Capture the cell that displays the provided text and extract its (x, y) central coordinate. 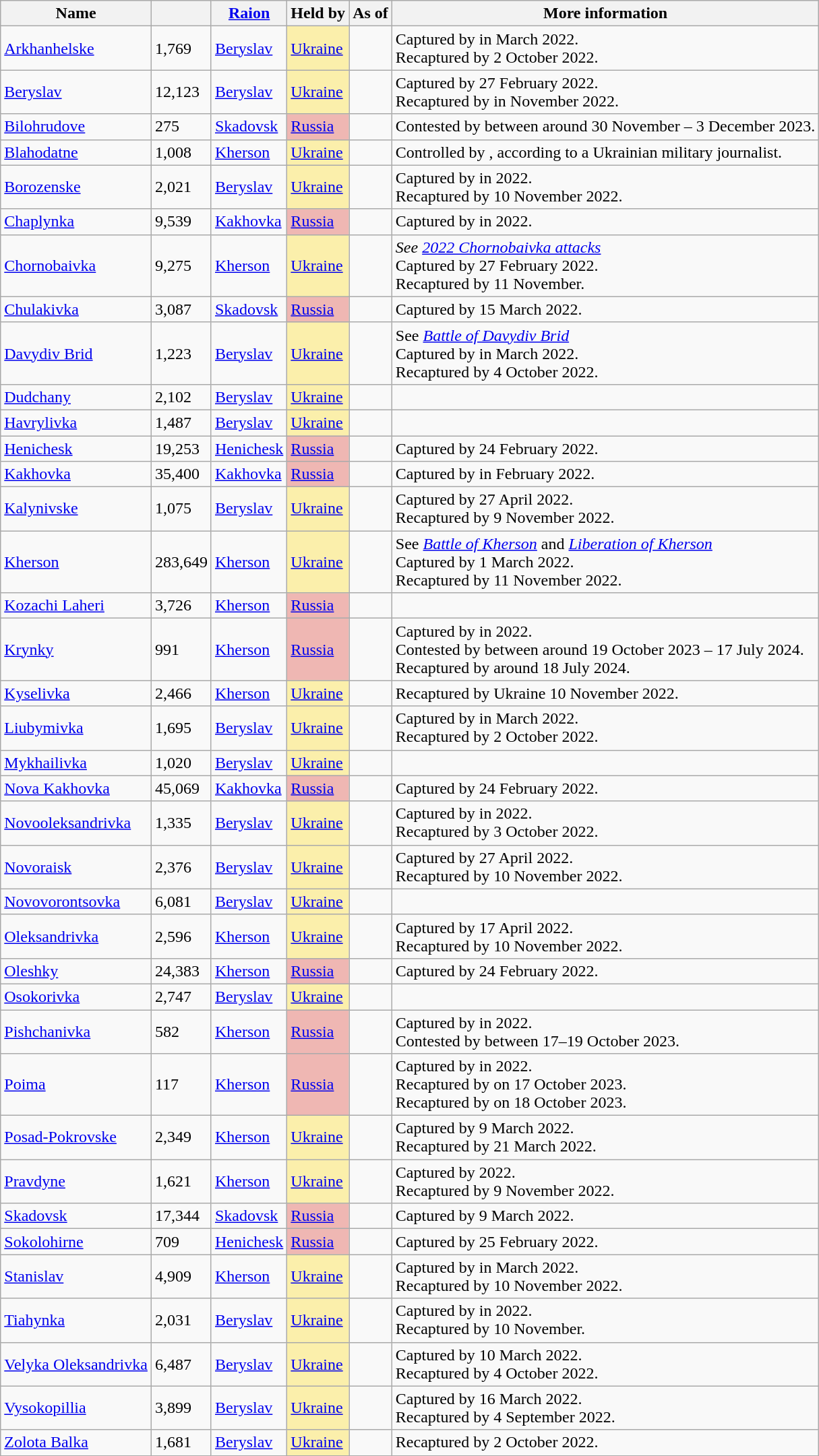
24,383 (181, 971)
Captured by in 2022.Contested by between 17–19 October 2023. (605, 1031)
Captured by in 2022. Recaptured by 10 November. (605, 1321)
Captured by in 2022. (605, 222)
Vysokopillia (76, 1408)
Chornobaivka (76, 265)
2,376 (181, 866)
Captured by 2022.Recaptured by 9 November 2022. (605, 1182)
35,400 (181, 474)
Mykhailivka (76, 763)
991 (181, 650)
Stanislav (76, 1276)
Captured by in 2022.Recaptured by on 17 October 2023.Recaptured by on 18 October 2023. (605, 1085)
709 (181, 1242)
More information (605, 13)
1,020 (181, 763)
Sokolohirne (76, 1242)
Captured by 27 February 2022. Recaptured by in November 2022. (605, 92)
1,075 (181, 509)
6,081 (181, 901)
4,909 (181, 1276)
283,649 (181, 562)
Pravdyne (76, 1182)
Held by (318, 13)
Captured by in February 2022. (605, 474)
Arkhanhelske (76, 49)
1,681 (181, 1443)
2,031 (181, 1321)
Captured by 27 April 2022. Recaptured by 10 November 2022. (605, 866)
2,466 (181, 693)
Dudchany (76, 397)
3,087 (181, 309)
1,008 (181, 152)
Kozachi Laheri (76, 606)
2,596 (181, 937)
Novovorontsovka (76, 901)
See Battle of Davydiv BridCaptured by in March 2022.Recaptured by 4 October 2022. (605, 353)
Oleshky (76, 971)
Bilohrudove (76, 127)
2,747 (181, 996)
Novoraisk (76, 866)
1,769 (181, 49)
Captured by 17 April 2022.Recaptured by 10 November 2022. (605, 937)
Name (76, 13)
17,344 (181, 1216)
Recaptured by 2 October 2022. (605, 1443)
Oleksandrivka (76, 937)
9,539 (181, 222)
45,069 (181, 788)
Novooleksandrivka (76, 823)
Captured by 10 March 2022.Recaptured by 4 October 2022. (605, 1364)
3,726 (181, 606)
1,335 (181, 823)
Kalynivske (76, 509)
Osokorivka (76, 996)
Havrylivka (76, 422)
Captured by in 2022.Contested by between around 19 October 2023 – 17 July 2024.Recaptured by around 18 July 2024. (605, 650)
Captured by 15 March 2022. (605, 309)
Controlled by , according to a Ukrainian military journalist. (605, 152)
Kyselivka (76, 693)
Raion (249, 13)
As of (371, 13)
2,102 (181, 397)
Borozenske (76, 187)
See 2022 Chornobaivka attacksCaptured by 27 February 2022. Recaptured by 11 November. (605, 265)
Chaplynka (76, 222)
Posad-Pokrovske (76, 1137)
6,487 (181, 1364)
3,899 (181, 1408)
Zolota Balka (76, 1443)
582 (181, 1031)
Contested by between around 30 November – 3 December 2023. (605, 127)
2,021 (181, 187)
Nova Kakhovka (76, 788)
Tiahynka (76, 1321)
1,223 (181, 353)
12,123 (181, 92)
Recaptured by Ukraine 10 November 2022. (605, 693)
Liubymivka (76, 728)
Davydiv Brid (76, 353)
Captured by 9 March 2022.Recaptured by 21 March 2022. (605, 1137)
2,349 (181, 1137)
Captured by 25 February 2022. (605, 1242)
1,487 (181, 422)
Captured by 9 March 2022. (605, 1216)
See Battle of Kherson and Liberation of KhersonCaptured by 1 March 2022. Recaptured by 11 November 2022. (605, 562)
Chulakivka (76, 309)
19,253 (181, 448)
Captured by 27 April 2022.Recaptured by 9 November 2022. (605, 509)
1,621 (181, 1182)
Poima (76, 1085)
Krynky (76, 650)
1,695 (181, 728)
Captured by 16 March 2022.Recaptured by 4 September 2022. (605, 1408)
275 (181, 127)
9,275 (181, 265)
Captured by in 2022.Recaptured by 3 October 2022. (605, 823)
Pishchanivka (76, 1031)
Captured by in 2022.Recaptured by 10 November 2022. (605, 187)
Blahodatne (76, 152)
Captured by in March 2022.Recaptured by 10 November 2022. (605, 1276)
Velyka Oleksandrivka (76, 1364)
117 (181, 1085)
